Return the [X, Y] coordinate for the center point of the cell that contains the specified text.  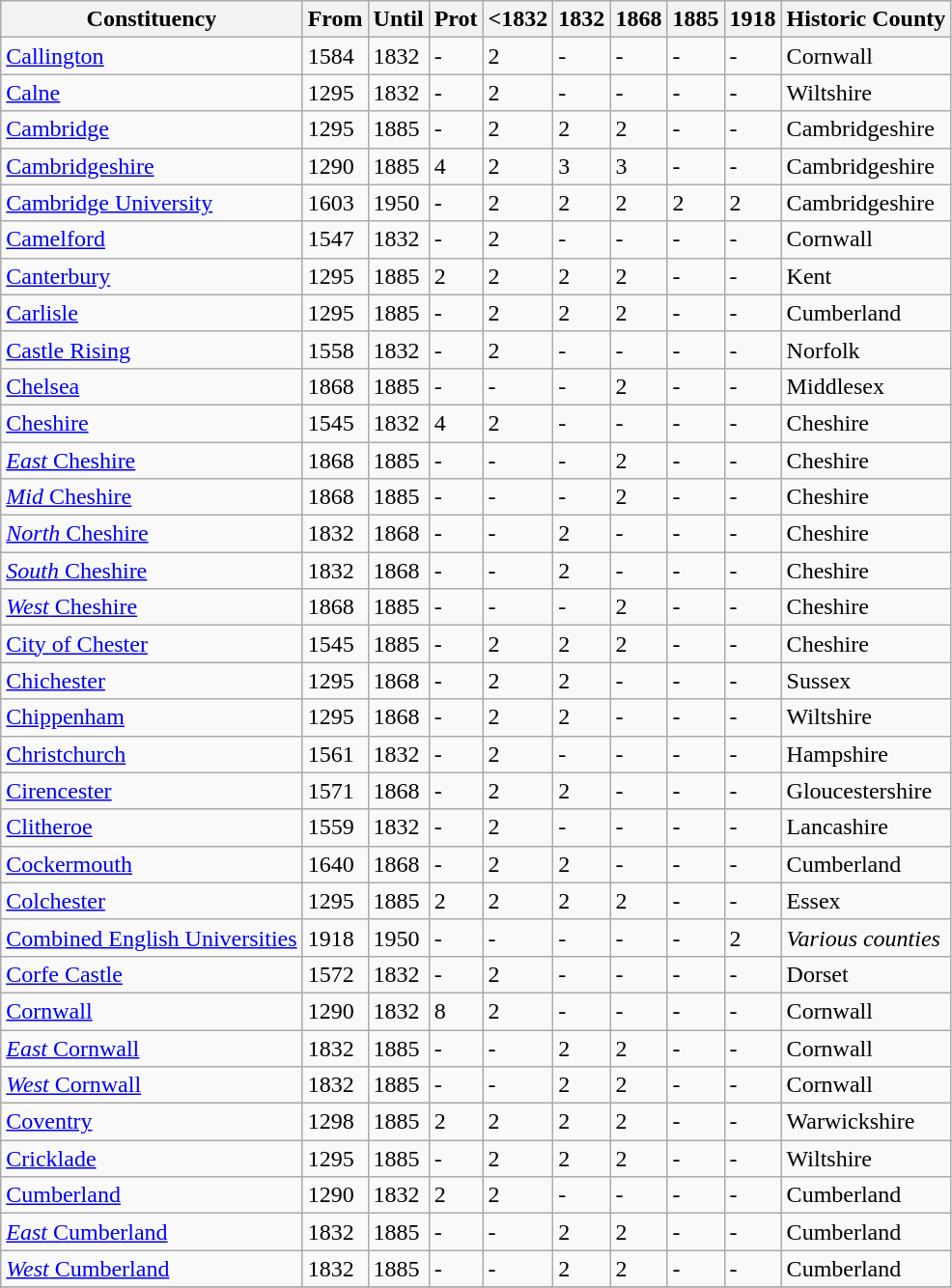
Cockermouth [152, 864]
Canterbury [152, 276]
Kent [866, 276]
1571 [335, 791]
1572 [335, 974]
Cirencester [152, 791]
Camelford [152, 239]
1584 [335, 56]
From [335, 19]
Mid Cheshire [152, 497]
1547 [335, 239]
City of Chester [152, 644]
Dorset [866, 974]
8 [456, 1011]
West Cumberland [152, 1269]
1559 [335, 827]
Various counties [866, 938]
1298 [335, 1122]
East Cornwall [152, 1048]
Corfe Castle [152, 974]
Cambridge University [152, 203]
Essex [866, 901]
Christchurch [152, 754]
Historic County [866, 19]
1558 [335, 350]
Carlisle [152, 313]
West Cheshire [152, 607]
Prot [456, 19]
Coventry [152, 1122]
Colchester [152, 901]
Clitheroe [152, 827]
East Cumberland [152, 1232]
Callington [152, 56]
Constituency [152, 19]
Chippenham [152, 717]
Chelsea [152, 386]
East Cheshire [152, 461]
Calne [152, 93]
Sussex [866, 681]
Cricklade [152, 1159]
Cambridge [152, 129]
1561 [335, 754]
Until [398, 19]
Warwickshire [866, 1122]
West Cornwall [152, 1085]
Gloucestershire [866, 791]
1640 [335, 864]
South Cheshire [152, 571]
Castle Rising [152, 350]
Chichester [152, 681]
Combined English Universities [152, 938]
Lancashire [866, 827]
Hampshire [866, 754]
Middlesex [866, 386]
Norfolk [866, 350]
North Cheshire [152, 534]
<1832 [518, 19]
1603 [335, 203]
